Provide the (X, Y) coordinate of the cell's center where the given text is located.  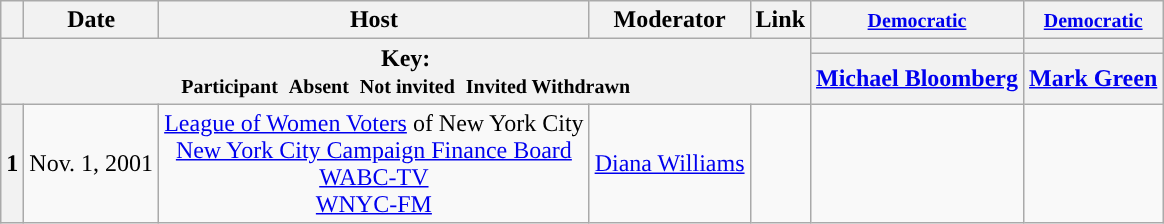
Diana Williams (670, 164)
Moderator (670, 20)
Host (374, 20)
Nov. 1, 2001 (92, 164)
1 (12, 164)
Link (780, 20)
Mark Green (1094, 78)
Key: Participant Absent Not invited Invited Withdrawn (406, 72)
Michael Bloomberg (918, 78)
Date (92, 20)
League of Women Voters of New York CityNew York City Campaign Finance BoardWABC-TVWNYC-FM (374, 164)
